Locate the cell with the specified text and output its (x, y) center coordinate. 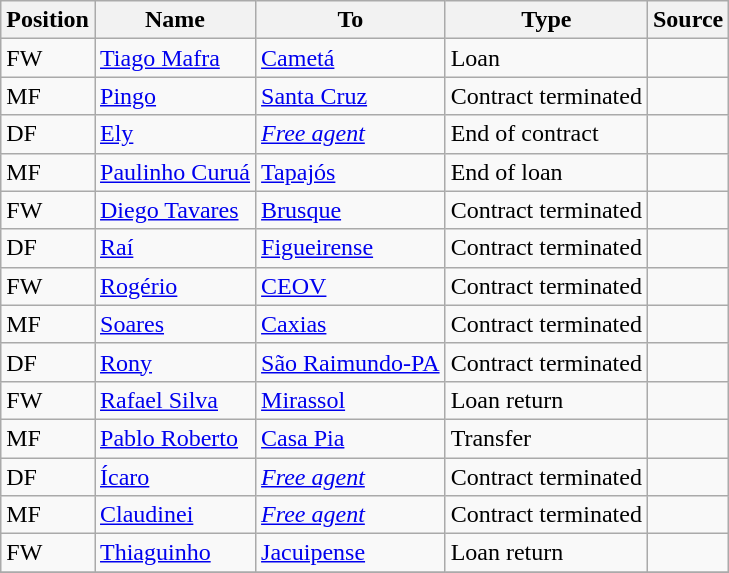
Cametá (351, 58)
Casa Pia (351, 438)
End of loan (546, 172)
Figueirense (351, 248)
Paulinho Curuá (174, 172)
Ely (174, 134)
Caxias (351, 324)
Rony (174, 362)
Type (546, 20)
Tapajós (351, 172)
Pingo (174, 96)
Loan (546, 58)
End of contract (546, 134)
Name (174, 20)
Pablo Roberto (174, 438)
Rafael Silva (174, 400)
Claudinei (174, 515)
Transfer (546, 438)
Raí (174, 248)
Brusque (351, 210)
Ícaro (174, 477)
Thiaguinho (174, 553)
Jacuipense (351, 553)
Rogério (174, 286)
Mirassol (351, 400)
São Raimundo-PA (351, 362)
Santa Cruz (351, 96)
Source (688, 20)
Soares (174, 324)
CEOV (351, 286)
Tiago Mafra (174, 58)
Position (48, 20)
Diego Tavares (174, 210)
To (351, 20)
